Return [X, Y] of the center of cell containing provided text 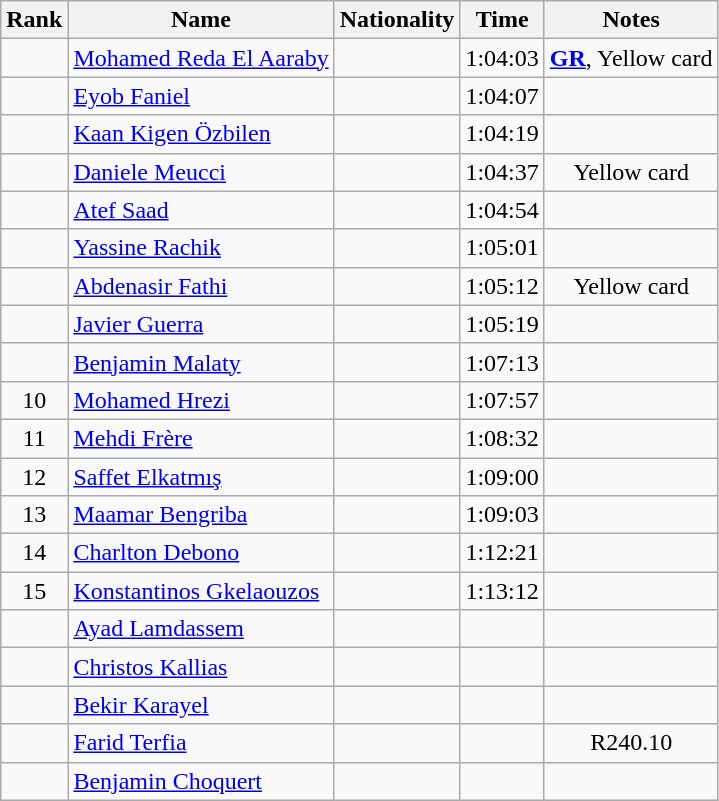
Time [502, 20]
Ayad Lamdassem [201, 629]
Yassine Rachik [201, 248]
13 [34, 515]
GR, Yellow card [631, 58]
Bekir Karayel [201, 705]
Konstantinos Gkelaouzos [201, 591]
Mehdi Frère [201, 438]
Name [201, 20]
Eyob Faniel [201, 96]
14 [34, 553]
15 [34, 591]
1:12:21 [502, 553]
Rank [34, 20]
10 [34, 400]
1:07:57 [502, 400]
Nationality [397, 20]
Saffet Elkatmış [201, 477]
1:13:12 [502, 591]
11 [34, 438]
Maamar Bengriba [201, 515]
1:09:00 [502, 477]
1:05:12 [502, 286]
1:04:07 [502, 96]
Charlton Debono [201, 553]
Javier Guerra [201, 324]
1:04:54 [502, 210]
Atef Saad [201, 210]
Mohamed Hrezi [201, 400]
1:05:01 [502, 248]
R240.10 [631, 743]
Farid Terfia [201, 743]
Christos Kallias [201, 667]
1:09:03 [502, 515]
Benjamin Malaty [201, 362]
Notes [631, 20]
Benjamin Choquert [201, 781]
1:04:37 [502, 172]
1:07:13 [502, 362]
Daniele Meucci [201, 172]
1:05:19 [502, 324]
Mohamed Reda El Aaraby [201, 58]
1:04:03 [502, 58]
1:08:32 [502, 438]
Kaan Kigen Özbilen [201, 134]
12 [34, 477]
1:04:19 [502, 134]
Abdenasir Fathi [201, 286]
